Extract the (x, y) coordinate from the center of the cell holding the provided text.  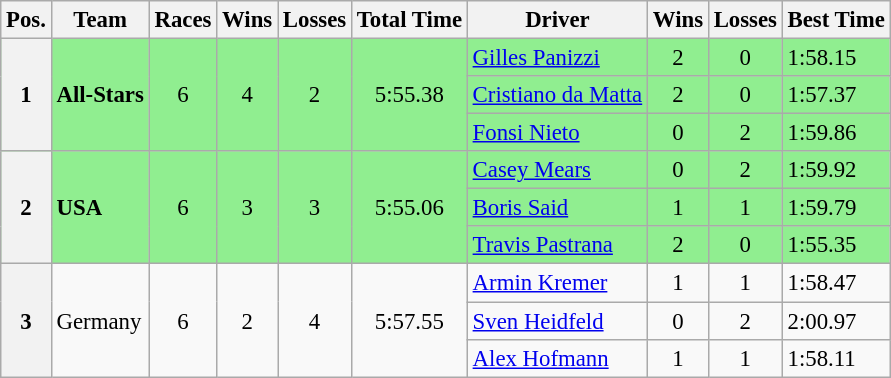
Armin Kremer (557, 283)
2:00.97 (836, 321)
USA (100, 208)
Total Time (409, 20)
Pos. (26, 20)
Casey Mears (557, 170)
1:58.15 (836, 58)
Boris Said (557, 208)
5:57.55 (409, 320)
5:55.06 (409, 208)
Alex Hofmann (557, 358)
Sven Heidfeld (557, 321)
All-Stars (100, 96)
Fonsi Nieto (557, 133)
5:55.38 (409, 96)
Best Time (836, 20)
Team (100, 20)
Cristiano da Matta (557, 95)
Germany (100, 320)
1:59.92 (836, 170)
1:59.79 (836, 208)
Gilles Panizzi (557, 58)
Races (183, 20)
Driver (557, 20)
Travis Pastrana (557, 245)
1:59.86 (836, 133)
1:55.35 (836, 245)
1:58.47 (836, 283)
1:57.37 (836, 95)
1:58.11 (836, 358)
